Scan for the cell matching the given text and deliver its [X, Y] coordinate at center. 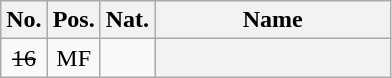
Pos. [74, 20]
No. [24, 20]
Nat. [127, 20]
Name [273, 20]
16 [24, 58]
MF [74, 58]
